Locate the cell with the specified text and output its (X, Y) center coordinate. 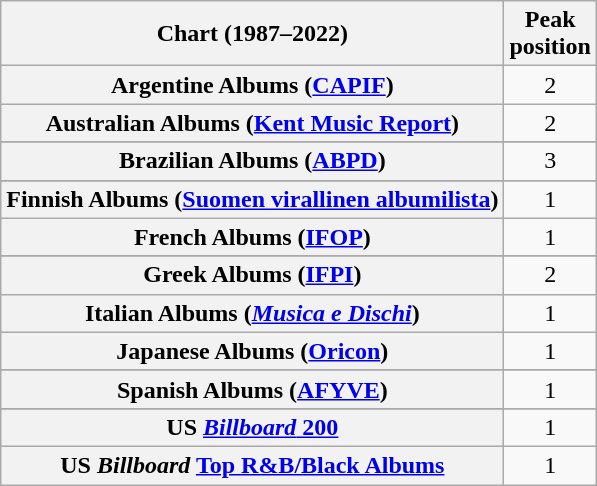
3 (550, 161)
French Albums (IFOP) (252, 237)
Japanese Albums (Oricon) (252, 351)
Greek Albums (IFPI) (252, 275)
Italian Albums (Musica e Dischi) (252, 313)
Finnish Albums (Suomen virallinen albumilista) (252, 199)
Peakposition (550, 34)
Chart (1987–2022) (252, 34)
US Billboard 200 (252, 427)
Australian Albums (Kent Music Report) (252, 123)
Spanish Albums (AFYVE) (252, 389)
Argentine Albums (CAPIF) (252, 85)
US Billboard Top R&B/Black Albums (252, 465)
Brazilian Albums (ABPD) (252, 161)
